Capture the cell that displays the provided text and extract its [X, Y] central coordinate. 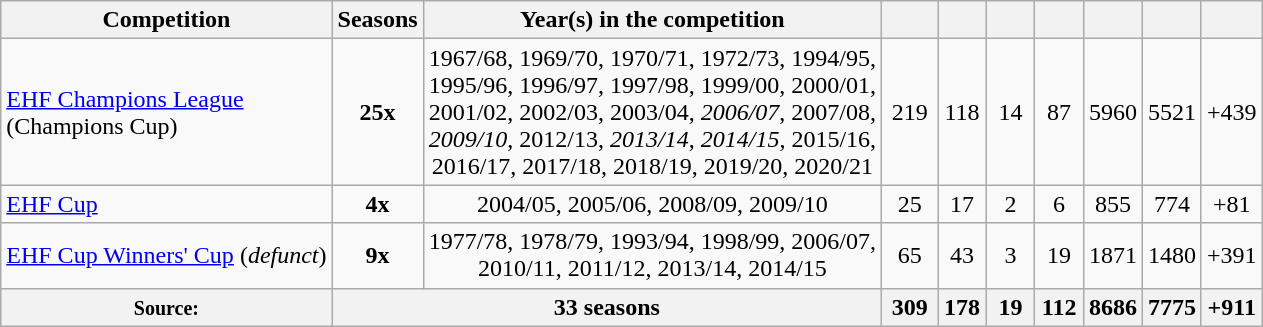
855 [1112, 204]
EHF Cup Winners' Cup (defunct) [166, 256]
43 [962, 256]
5521 [1172, 112]
1480 [1172, 256]
6 [1060, 204]
309 [910, 307]
112 [1060, 307]
178 [962, 307]
118 [962, 112]
9x [378, 256]
14 [1010, 112]
EHF Champions League(Champions Cup) [166, 112]
87 [1060, 112]
25x [378, 112]
+439 [1232, 112]
+911 [1232, 307]
65 [910, 256]
2004/05, 2005/06, 2008/09, 2009/10 [652, 204]
7775 [1172, 307]
5960 [1112, 112]
+81 [1232, 204]
17 [962, 204]
EHF Cup [166, 204]
774 [1172, 204]
3 [1010, 256]
8686 [1112, 307]
Competition [166, 20]
4x [378, 204]
Seasons [378, 20]
1977/78, 1978/79, 1993/94, 1998/99, 2006/07,2010/11, 2011/12, 2013/14, 2014/15 [652, 256]
Source: [166, 307]
1871 [1112, 256]
33 seasons [607, 307]
25 [910, 204]
+391 [1232, 256]
2 [1010, 204]
Year(s) in the competition [652, 20]
219 [910, 112]
